Detect which cell encompasses the target text, then output its [x, y] center coordinate. 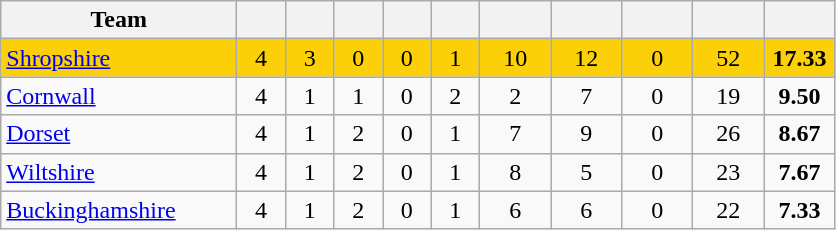
Buckinghamshire [119, 210]
Dorset [119, 134]
52 [728, 58]
12 [586, 58]
Wiltshire [119, 172]
7.67 [800, 172]
10 [516, 58]
7.33 [800, 210]
23 [728, 172]
5 [586, 172]
8.67 [800, 134]
Team [119, 20]
26 [728, 134]
Shropshire [119, 58]
Cornwall [119, 96]
9.50 [800, 96]
19 [728, 96]
8 [516, 172]
17.33 [800, 58]
22 [728, 210]
3 [310, 58]
9 [586, 134]
